Search for the cell housing the specified text and yield its (x, y) center coordinate. 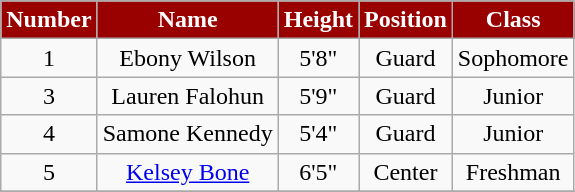
6'5" (318, 172)
Kelsey Bone (188, 172)
Position (406, 20)
5 (49, 172)
5'8" (318, 58)
Height (318, 20)
Sophomore (513, 58)
1 (49, 58)
Center (406, 172)
5'9" (318, 96)
3 (49, 96)
Name (188, 20)
Class (513, 20)
Samone Kennedy (188, 134)
4 (49, 134)
Freshman (513, 172)
Number (49, 20)
Ebony Wilson (188, 58)
Lauren Falohun (188, 96)
5'4" (318, 134)
